From the cell containing the given text, extract its center point as [X, Y] coordinate. 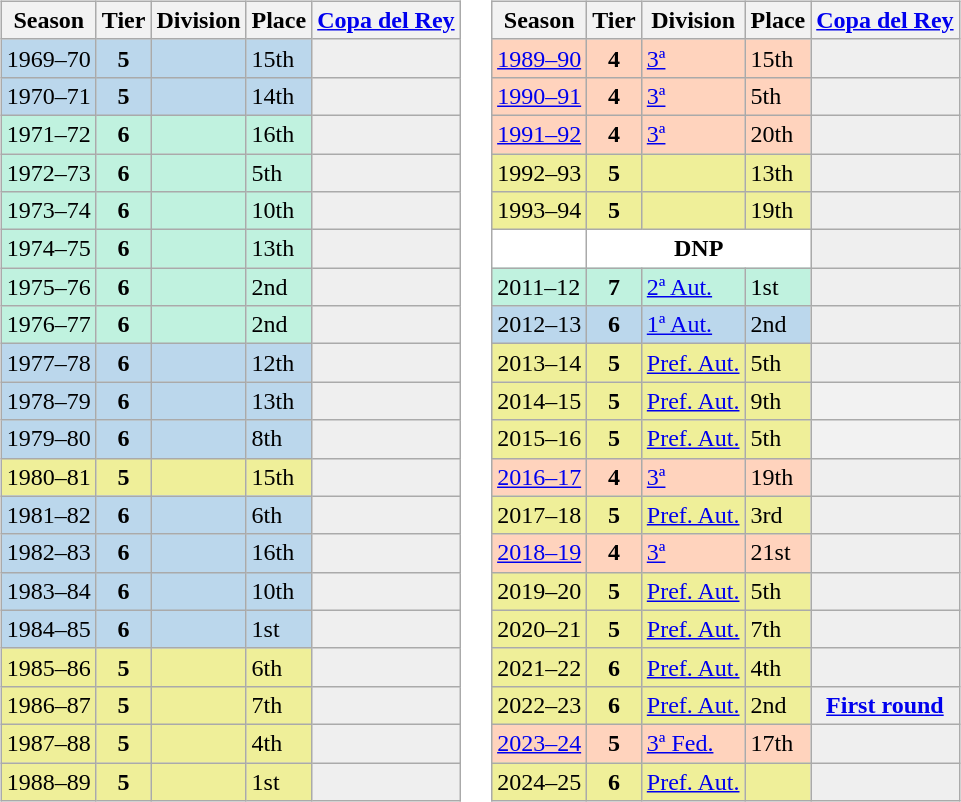
2012–13 [540, 325]
7 [614, 287]
2ª Aut. [693, 287]
First round [885, 705]
21st [778, 553]
1989–90 [540, 58]
2011–12 [540, 287]
1974–75 [48, 249]
1988–89 [48, 781]
2015–16 [540, 439]
1972–73 [48, 173]
8th [279, 439]
1976–77 [48, 325]
3ª Fed. [693, 743]
2017–18 [540, 515]
1991–92 [540, 134]
1979–80 [48, 439]
1982–83 [48, 553]
1981–82 [48, 515]
2024–25 [540, 781]
3rd [778, 515]
1992–93 [540, 173]
1993–94 [540, 211]
9th [778, 401]
1973–74 [48, 211]
1984–85 [48, 629]
17th [778, 743]
2023–24 [540, 743]
1980–81 [48, 477]
1987–88 [48, 743]
1978–79 [48, 401]
1985–86 [48, 667]
2018–19 [540, 553]
20th [778, 134]
2022–23 [540, 705]
12th [279, 363]
2016–17 [540, 477]
1975–76 [48, 287]
2020–21 [540, 629]
1986–87 [48, 705]
14th [279, 96]
1990–91 [540, 96]
1977–78 [48, 363]
2013–14 [540, 363]
1983–84 [48, 591]
2019–20 [540, 591]
2014–15 [540, 401]
1970–71 [48, 96]
1971–72 [48, 134]
1ª Aut. [693, 325]
2021–22 [540, 667]
DNP [699, 249]
1969–70 [48, 58]
